Output the (X, Y) coordinate of the center of the cell containing the given text.  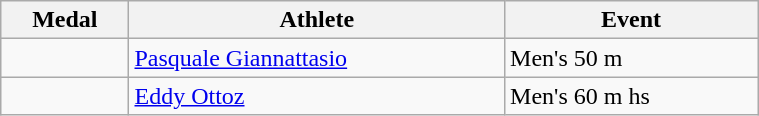
Pasquale Giannattasio (317, 58)
Medal (65, 20)
Men's 50 m (632, 58)
Eddy Ottoz (317, 96)
Athlete (317, 20)
Event (632, 20)
Men's 60 m hs (632, 96)
